Output the (X, Y) coordinate of the center of the cell containing the given text.  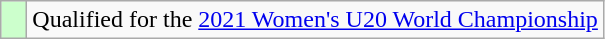
Qualified for the 2021 Women's U20 World Championship (316, 20)
